Identify which cell holds the provided text, then report its [X, Y] central coordinate. 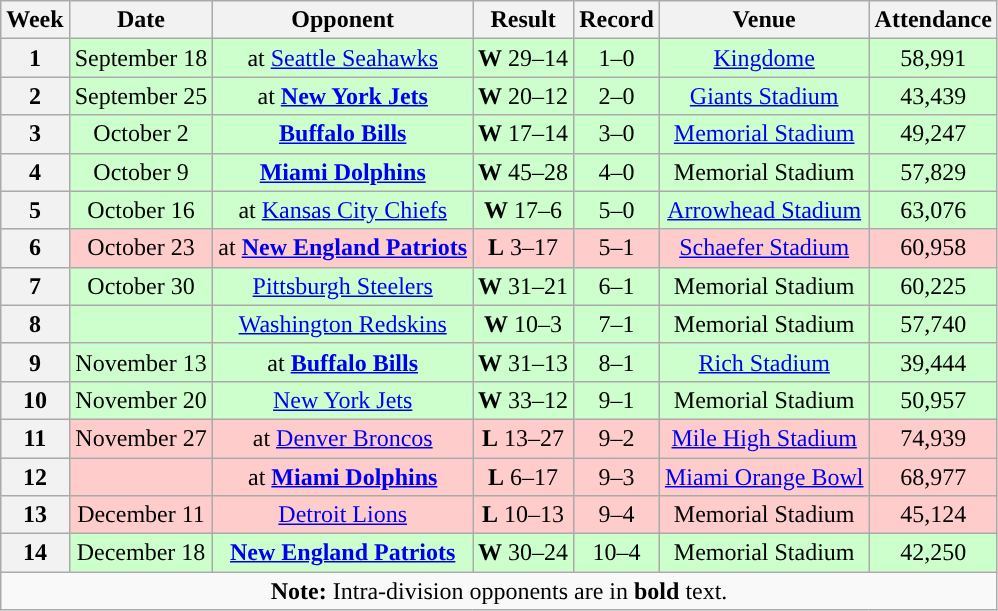
at Kansas City Chiefs [343, 210]
2–0 [617, 96]
W 31–21 [524, 286]
4–0 [617, 172]
43,439 [933, 96]
at New York Jets [343, 96]
New England Patriots [343, 553]
9–2 [617, 438]
W 10–3 [524, 324]
W 30–24 [524, 553]
October 16 [141, 210]
Mile High Stadium [764, 438]
6 [35, 248]
Buffalo Bills [343, 134]
10 [35, 400]
Pittsburgh Steelers [343, 286]
W 17–14 [524, 134]
W 20–12 [524, 96]
3 [35, 134]
Opponent [343, 20]
September 18 [141, 58]
74,939 [933, 438]
L 3–17 [524, 248]
November 13 [141, 362]
L 10–13 [524, 515]
Arrowhead Stadium [764, 210]
L 13–27 [524, 438]
October 2 [141, 134]
Note: Intra-division opponents are in bold text. [500, 591]
10–4 [617, 553]
Miami Orange Bowl [764, 477]
50,957 [933, 400]
November 20 [141, 400]
Kingdome [764, 58]
December 18 [141, 553]
8 [35, 324]
Giants Stadium [764, 96]
September 25 [141, 96]
Rich Stadium [764, 362]
at Seattle Seahawks [343, 58]
9–3 [617, 477]
Miami Dolphins [343, 172]
W 33–12 [524, 400]
Week [35, 20]
60,225 [933, 286]
Record [617, 20]
9–4 [617, 515]
L 6–17 [524, 477]
9 [35, 362]
60,958 [933, 248]
W 31–13 [524, 362]
49,247 [933, 134]
5 [35, 210]
11 [35, 438]
Date [141, 20]
12 [35, 477]
57,740 [933, 324]
W 45–28 [524, 172]
4 [35, 172]
58,991 [933, 58]
1–0 [617, 58]
68,977 [933, 477]
Attendance [933, 20]
42,250 [933, 553]
October 23 [141, 248]
13 [35, 515]
W 17–6 [524, 210]
Result [524, 20]
14 [35, 553]
3–0 [617, 134]
6–1 [617, 286]
7–1 [617, 324]
October 9 [141, 172]
9–1 [617, 400]
Venue [764, 20]
at Miami Dolphins [343, 477]
45,124 [933, 515]
Detroit Lions [343, 515]
October 30 [141, 286]
63,076 [933, 210]
5–1 [617, 248]
November 27 [141, 438]
December 11 [141, 515]
Schaefer Stadium [764, 248]
7 [35, 286]
2 [35, 96]
W 29–14 [524, 58]
Washington Redskins [343, 324]
New York Jets [343, 400]
5–0 [617, 210]
at Buffalo Bills [343, 362]
1 [35, 58]
at New England Patriots [343, 248]
8–1 [617, 362]
at Denver Broncos [343, 438]
57,829 [933, 172]
39,444 [933, 362]
